Output the (x, y) coordinate of the center of the cell containing the given text.  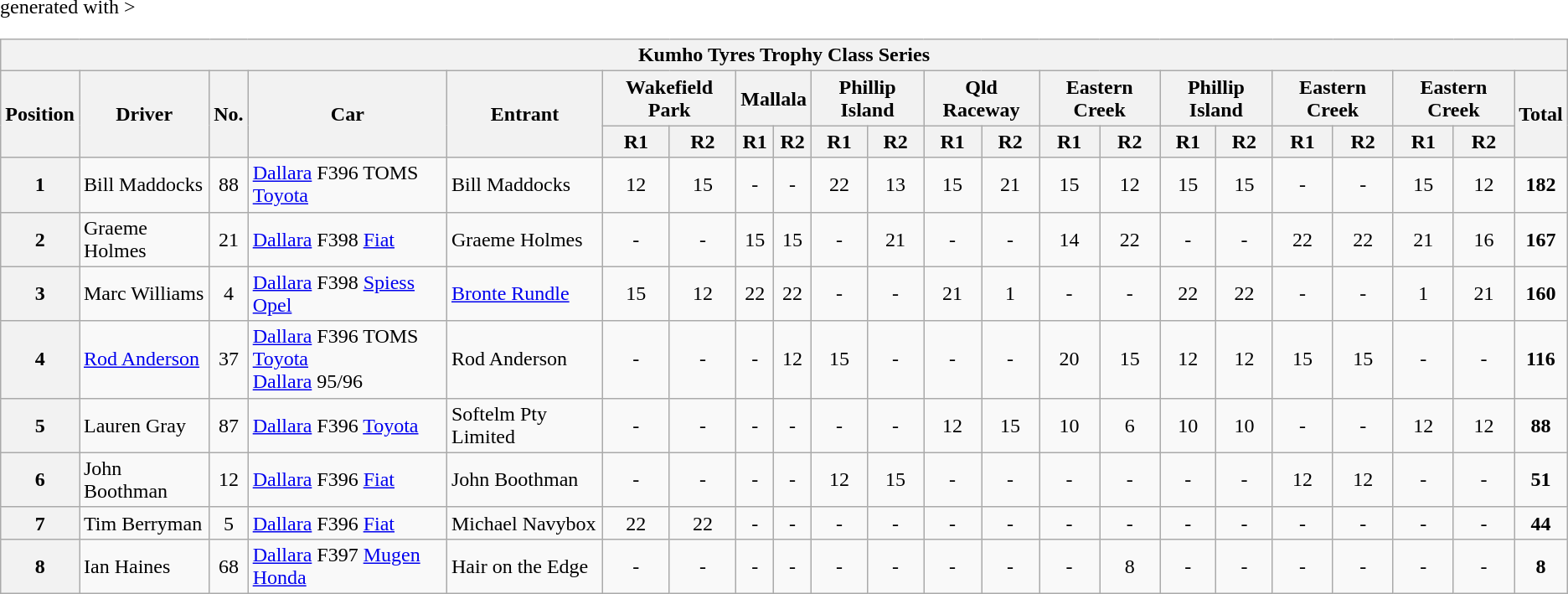
Michael Navybox (524, 523)
Total (1541, 114)
Kumho Tyres Trophy Class Series (784, 55)
160 (1541, 293)
Dallara F396 Toyota (347, 426)
Car (347, 114)
Dallara F396 TOMS Toyota (347, 184)
44 (1541, 523)
20 (1070, 359)
Dallara F397 Mugen Honda (347, 566)
14 (1070, 240)
182 (1541, 184)
Marc Williams (144, 293)
87 (229, 426)
Mallala (774, 99)
Position (40, 114)
Qld Raceway (982, 99)
3 (40, 293)
116 (1541, 359)
Lauren Gray (144, 426)
51 (1541, 479)
Dallara F398 Fiat (347, 240)
Dallara F398 Spiess Opel (347, 293)
Hair on the Edge (524, 566)
Dallara F396 TOMS ToyotaDallara 95/96 (347, 359)
No. (229, 114)
Ian Haines (144, 566)
Wakefield Park (668, 99)
68 (229, 566)
Driver (144, 114)
167 (1541, 240)
13 (896, 184)
Entrant (524, 114)
Softelm Pty Limited (524, 426)
Tim Berryman (144, 523)
Bronte Rundle (524, 293)
2 (40, 240)
7 (40, 523)
37 (229, 359)
16 (1483, 240)
